Pinpoint the cell where the given text exists, returning its (X, Y) midpoint coordinate. 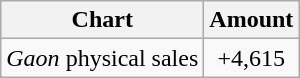
+4,615 (252, 58)
Gaon physical sales (102, 58)
Amount (252, 20)
Chart (102, 20)
